Find where the given text appears and provide that cell's center as [x, y] coordinate. 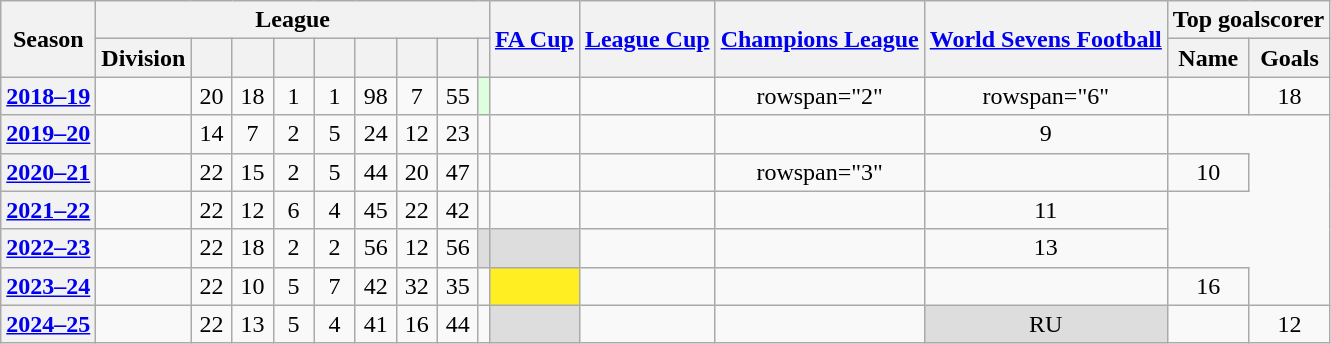
Top goalscorer [1248, 20]
35 [458, 286]
rowspan="3" [820, 172]
rowspan="6" [1046, 96]
League Cup [647, 39]
2018–19 [48, 96]
Name [1208, 58]
2021–22 [48, 210]
2022–23 [48, 248]
FA Cup [534, 39]
41 [376, 324]
45 [376, 210]
23 [458, 134]
6 [294, 210]
2019–20 [48, 134]
Champions League [820, 39]
World Sevens Football [1046, 39]
2020–21 [48, 172]
2023–24 [48, 286]
9 [1046, 134]
14 [212, 134]
2024–25 [48, 324]
98 [376, 96]
15 [252, 172]
League [293, 20]
32 [416, 286]
Goals [1289, 58]
24 [376, 134]
11 [1046, 210]
rowspan="2" [820, 96]
Season [48, 39]
RU [1046, 324]
55 [458, 96]
Division [144, 58]
47 [458, 172]
